Capture the cell that displays the provided text and extract its (X, Y) central coordinate. 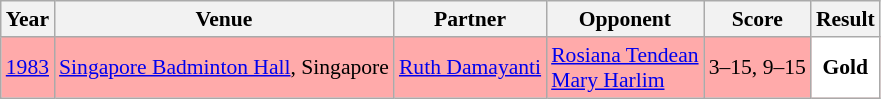
Gold (846, 68)
Venue (224, 19)
3–15, 9–15 (758, 68)
Year (28, 19)
1983 (28, 68)
Rosiana Tendean Mary Harlim (624, 68)
Partner (470, 19)
Singapore Badminton Hall, Singapore (224, 68)
Ruth Damayanti (470, 68)
Result (846, 19)
Score (758, 19)
Opponent (624, 19)
